Output the (X, Y) coordinate of the center of the cell containing the given text.  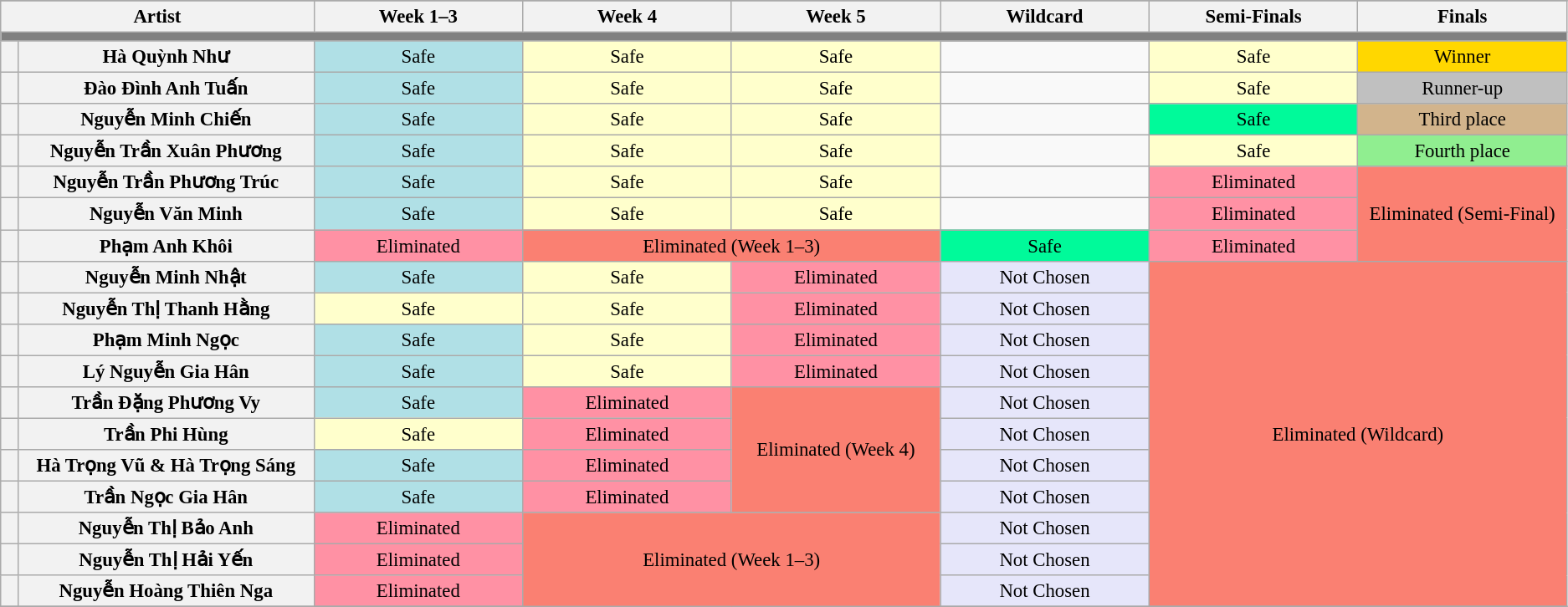
Nguyễn Thị Bảo Anh (167, 528)
Artist (157, 17)
Trần Ngọc Gia Hân (167, 497)
Phạm Anh Khôi (167, 246)
Week 5 (836, 17)
Winner (1463, 57)
Eliminated (Week 4) (836, 450)
Fourth place (1463, 151)
Nguyễn Thị Thanh Hằng (167, 309)
Nguyễn Hoàng Thiên Nga (167, 591)
Nguyễn Trần Xuân Phương (167, 151)
Eliminated (Semi-Final) (1463, 214)
Runner-up (1463, 89)
Finals (1463, 17)
Hà Trọng Vũ & Hà Trọng Sáng (167, 466)
Third place (1463, 120)
Nguyễn Văn Minh (167, 214)
Trần Phi Hùng (167, 434)
Nguyễn Minh Chiến (167, 120)
Hà Quỳnh Như (167, 57)
Week 1–3 (418, 17)
Đào Đình Anh Tuấn (167, 89)
Week 4 (628, 17)
Nguyễn Minh Nhật (167, 277)
Trần Đặng Phương Vy (167, 403)
Wildcard (1045, 17)
Nguyễn Thị Hải Yến (167, 560)
Eliminated (Wildcard) (1357, 434)
Lý Nguyễn Gia Hân (167, 371)
Nguyễn Trần Phương Trúc (167, 183)
Semi-Finals (1253, 17)
Phạm Minh Ngọc (167, 339)
